Detect which cell encompasses the target text, then output its (X, Y) center coordinate. 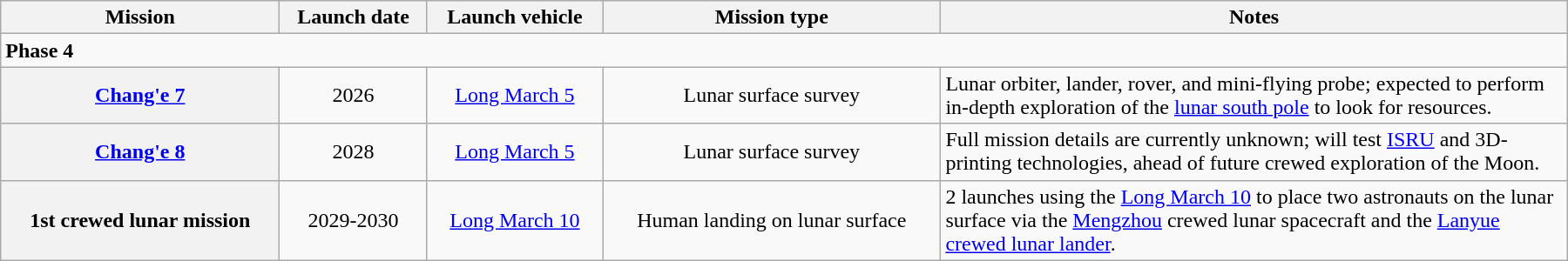
Lunar orbiter, lander, rover, and mini-flying probe; expected to perform in-depth exploration of the lunar south pole to look for resources. (1254, 96)
Notes (1254, 17)
Phase 4 (784, 50)
Mission (140, 17)
2028 (354, 151)
Chang'e 7 (140, 96)
Launch vehicle (515, 17)
Chang'e 8 (140, 151)
1st crewed lunar mission (140, 220)
Mission type (772, 17)
Full mission details are currently unknown; will test ISRU and 3D-printing technologies, ahead of future crewed exploration of the Moon. (1254, 151)
2029-2030 (354, 220)
2026 (354, 96)
Long March 10 (515, 220)
Launch date (354, 17)
Human landing on lunar surface (772, 220)
